Return the (X, Y) coordinate for the center point of the cell that contains the specified text.  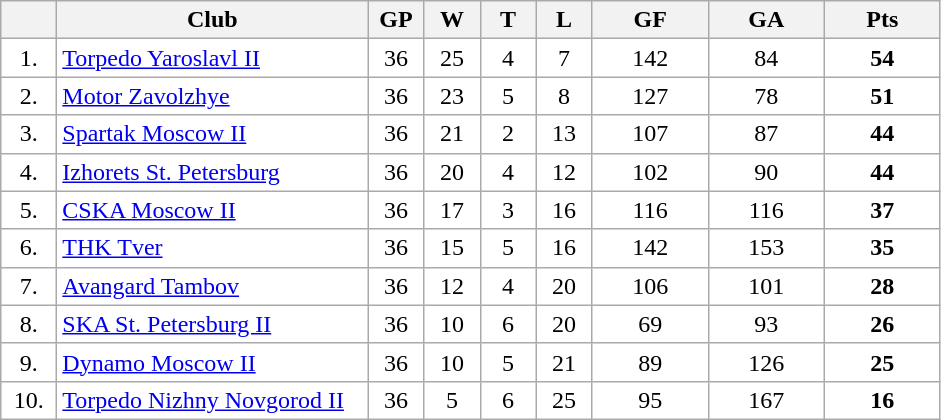
3 (508, 210)
37 (882, 210)
54 (882, 58)
28 (882, 286)
8 (564, 96)
95 (650, 400)
Club (212, 20)
Pts (882, 20)
127 (650, 96)
Avangard Tambov (212, 286)
GA (766, 20)
126 (766, 362)
107 (650, 134)
26 (882, 324)
Motor Zavolzhye (212, 96)
15 (452, 248)
69 (650, 324)
35 (882, 248)
4. (29, 172)
51 (882, 96)
13 (564, 134)
3. (29, 134)
167 (766, 400)
2. (29, 96)
7 (564, 58)
17 (452, 210)
102 (650, 172)
101 (766, 286)
THK Tver (212, 248)
W (452, 20)
10. (29, 400)
87 (766, 134)
Dynamo Moscow II (212, 362)
SKA St. Petersburg II (212, 324)
GP (396, 20)
CSKA Moscow II (212, 210)
106 (650, 286)
7. (29, 286)
5. (29, 210)
8. (29, 324)
Torpedo Yaroslavl II (212, 58)
T (508, 20)
93 (766, 324)
GF (650, 20)
Torpedo Nizhny Novgorod II (212, 400)
Spartak Moscow II (212, 134)
90 (766, 172)
2 (508, 134)
6. (29, 248)
153 (766, 248)
L (564, 20)
78 (766, 96)
89 (650, 362)
84 (766, 58)
1. (29, 58)
23 (452, 96)
Izhorets St. Petersburg (212, 172)
9. (29, 362)
